Return the (X, Y) coordinate for the center point of the cell that contains the specified text.  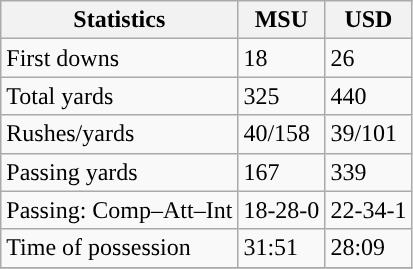
26 (368, 58)
Total yards (120, 96)
Passing yards (120, 172)
MSU (282, 20)
31:51 (282, 248)
First downs (120, 58)
18 (282, 58)
28:09 (368, 248)
Rushes/yards (120, 134)
325 (282, 96)
Statistics (120, 20)
339 (368, 172)
Time of possession (120, 248)
39/101 (368, 134)
22-34-1 (368, 210)
Passing: Comp–Att–Int (120, 210)
440 (368, 96)
USD (368, 20)
18-28-0 (282, 210)
167 (282, 172)
40/158 (282, 134)
